Return the (X, Y) coordinate for the center point of the cell that contains the specified text.  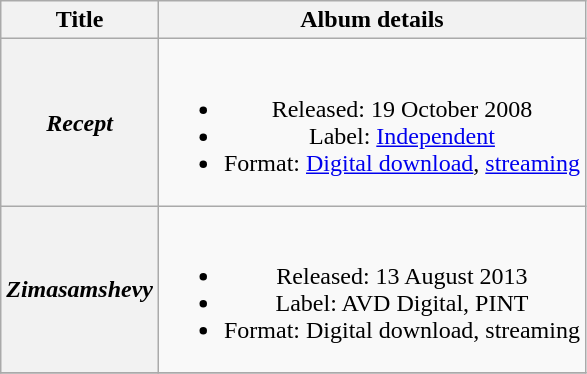
Recept (80, 122)
Released: 13 August 2013Label: AVD Digital, PINTFormat: Digital download, streaming (372, 290)
Title (80, 20)
Released: 19 October 2008Label: IndependentFormat: Digital download, streaming (372, 122)
Album details (372, 20)
Zimasamshevy (80, 290)
